Provide the (X, Y) coordinate of the cell's center where the given text is located.  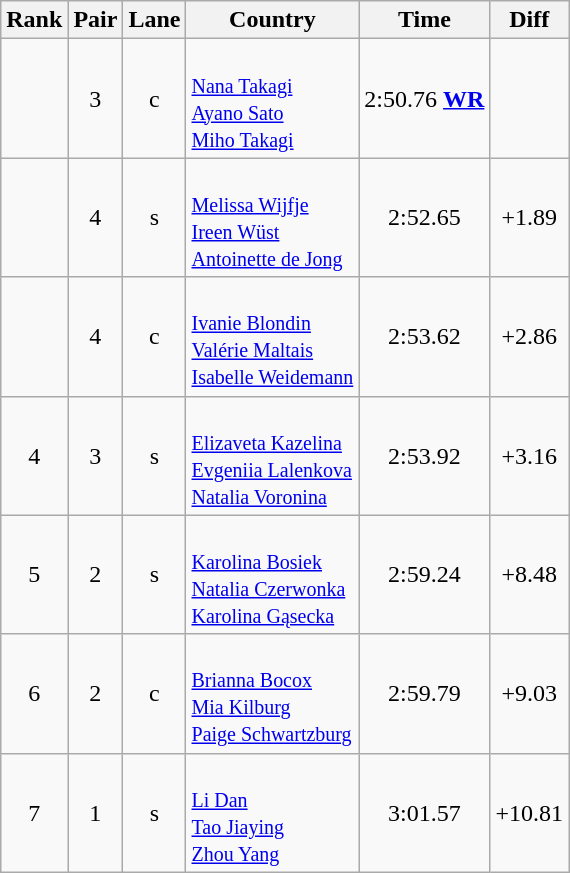
2:53.62 (424, 336)
Karolina BosiekNatalia CzerwonkaKarolina Gąsecka (272, 574)
5 (34, 574)
2:50.76 WR (424, 98)
Country (272, 20)
Diff (530, 20)
+3.16 (530, 456)
6 (34, 694)
7 (34, 812)
Pair (96, 20)
Rank (34, 20)
Ivanie BlondinValérie MaltaisIsabelle Weidemann (272, 336)
Elizaveta KazelinaEvgeniia LalenkovaNatalia Voronina (272, 456)
+8.48 (530, 574)
Nana TakagiAyano SatoMiho Takagi (272, 98)
+1.89 (530, 218)
Lane (154, 20)
2:53.92 (424, 456)
2:59.24 (424, 574)
2:59.79 (424, 694)
2:52.65 (424, 218)
+10.81 (530, 812)
+9.03 (530, 694)
Li DanTao JiayingZhou Yang (272, 812)
Brianna BocoxMia KilburgPaige Schwartzburg (272, 694)
Melissa WijfjeIreen WüstAntoinette de Jong (272, 218)
3:01.57 (424, 812)
+2.86 (530, 336)
1 (96, 812)
Time (424, 20)
